Find where the given text appears and provide that cell's center as (x, y) coordinate. 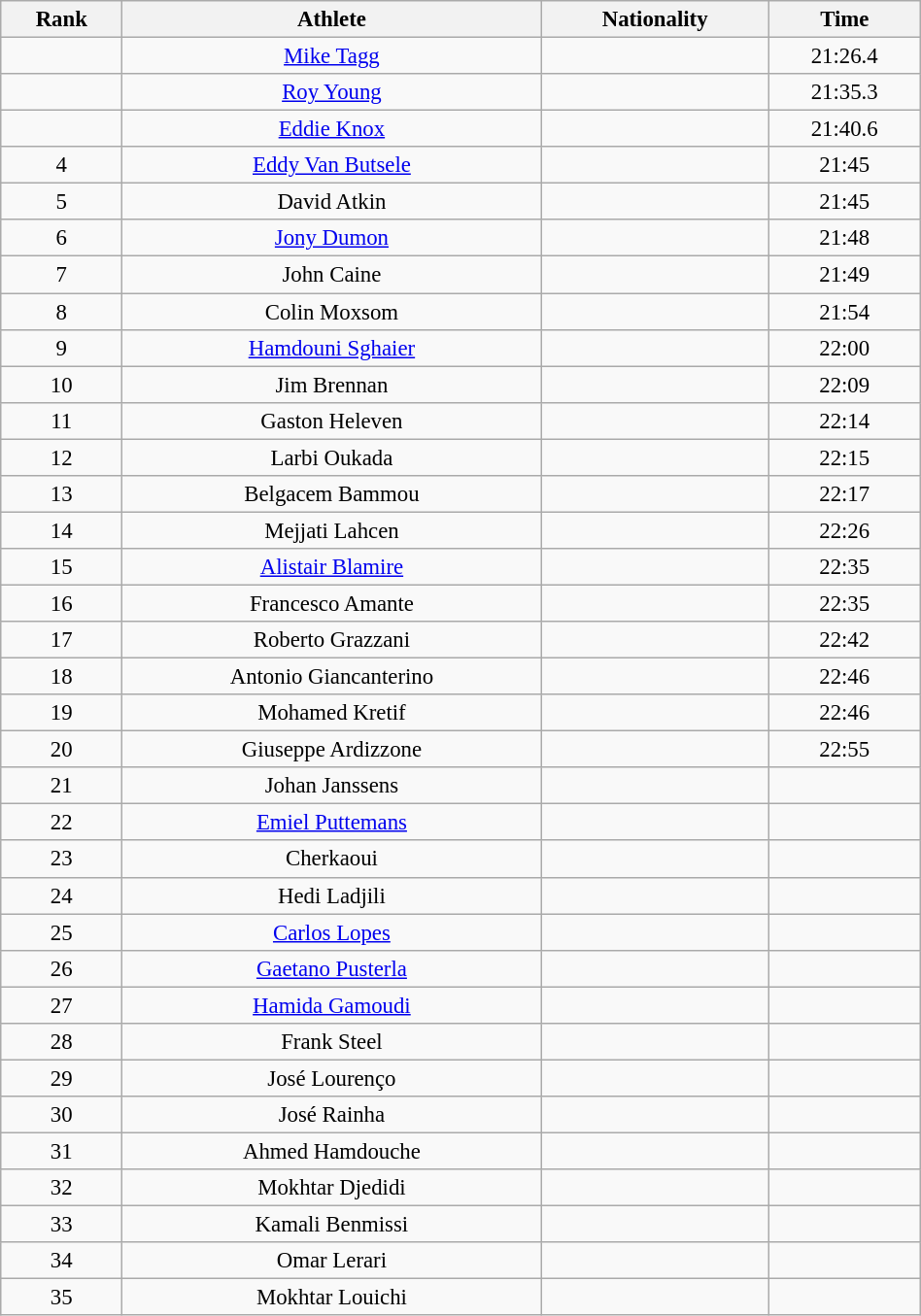
25 (62, 932)
Cherkaoui (332, 860)
Mokhtar Louichi (332, 1298)
21:40.6 (844, 129)
Mike Tagg (332, 56)
32 (62, 1188)
Gaetano Pusterla (332, 968)
18 (62, 677)
12 (62, 457)
Carlos Lopes (332, 932)
Colin Moxsom (332, 312)
Alistair Blamire (332, 567)
35 (62, 1298)
21 (62, 786)
Larbi Oukada (332, 457)
Jim Brennan (332, 385)
Eddy Van Butsele (332, 165)
José Rainha (332, 1115)
28 (62, 1042)
Nationality (655, 19)
Hamdouni Sghaier (332, 348)
22:55 (844, 750)
Belgacem Bammou (332, 494)
8 (62, 312)
Time (844, 19)
Mohamed Kretif (332, 713)
John Caine (332, 275)
Frank Steel (332, 1042)
Emiel Puttemans (332, 823)
21:26.4 (844, 56)
22:42 (844, 640)
Jony Dumon (332, 238)
Kamali Benmissi (332, 1225)
22:15 (844, 457)
26 (62, 968)
21:49 (844, 275)
21:54 (844, 312)
29 (62, 1078)
Hedi Ladjili (332, 895)
21:35.3 (844, 92)
7 (62, 275)
Gaston Heleven (332, 421)
Athlete (332, 19)
Giuseppe Ardizzone (332, 750)
9 (62, 348)
16 (62, 603)
José Lourenço (332, 1078)
Eddie Knox (332, 129)
Mokhtar Djedidi (332, 1188)
Hamida Gamoudi (332, 1005)
15 (62, 567)
10 (62, 385)
27 (62, 1005)
Omar Lerari (332, 1261)
19 (62, 713)
22:09 (844, 385)
22:26 (844, 530)
5 (62, 202)
Roy Young (332, 92)
20 (62, 750)
21:48 (844, 238)
22:17 (844, 494)
23 (62, 860)
22 (62, 823)
6 (62, 238)
17 (62, 640)
31 (62, 1151)
34 (62, 1261)
22:14 (844, 421)
Francesco Amante (332, 603)
33 (62, 1225)
Roberto Grazzani (332, 640)
24 (62, 895)
11 (62, 421)
13 (62, 494)
Mejjati Lahcen (332, 530)
Antonio Giancanterino (332, 677)
Ahmed Hamdouche (332, 1151)
14 (62, 530)
David Atkin (332, 202)
Rank (62, 19)
Johan Janssens (332, 786)
22:00 (844, 348)
30 (62, 1115)
4 (62, 165)
